For the text-containing cell, return its midpoint in (X, Y) coordinate format. 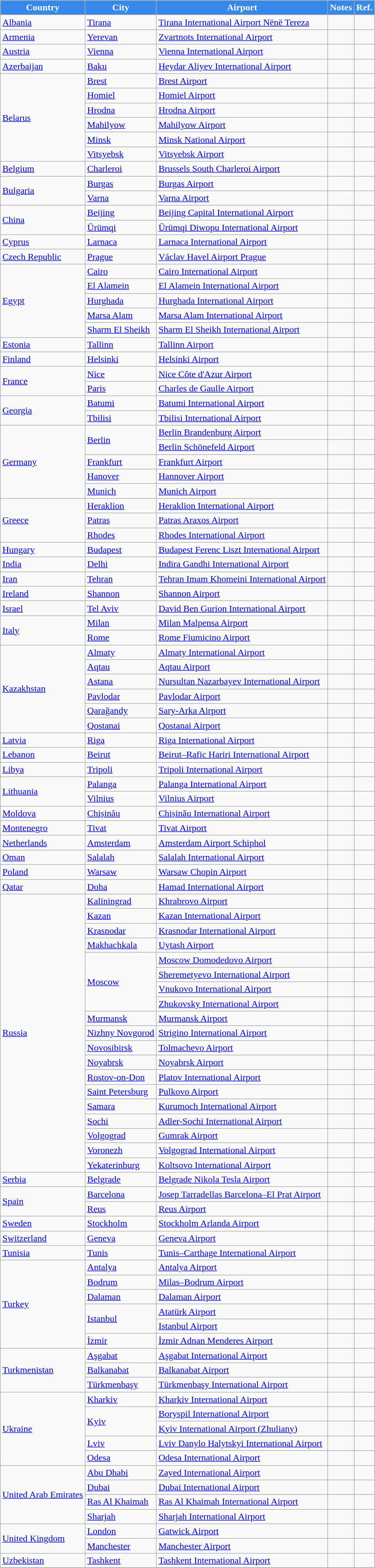
Moscow (121, 982)
Tehran (121, 579)
Palanga (121, 784)
Kazan (121, 916)
Beijing (121, 213)
Almaty International Airport (242, 652)
Zhukovsky International Airport (242, 1004)
Armenia (43, 37)
Kurumoch International Airport (242, 1106)
Estonia (43, 344)
Saint Petersburg (121, 1092)
Hrodna (121, 110)
Novosibirsk (121, 1048)
Frankfurt Airport (242, 462)
Hrodna Airport (242, 110)
Rhodes International Airport (242, 535)
Charles de Gaulle Airport (242, 388)
Odesa International Airport (242, 1458)
Minsk National Airport (242, 139)
Dubai International Airport (242, 1487)
Minsk (121, 139)
Homiel (121, 95)
Belarus (43, 117)
Riga International Airport (242, 740)
Vitsyebsk Airport (242, 154)
Sweden (43, 1224)
Noyabrsk (121, 1062)
Brussels South Charleroi Airport (242, 169)
Amsterdam (121, 843)
Marsa Alam (121, 315)
Lviv Danylo Halytskyi International Airport (242, 1443)
Tunis–Carthage International Airport (242, 1253)
Tivat (121, 828)
City (121, 8)
Stockholm (121, 1224)
Marsa Alam International Airport (242, 315)
Beijing Capital International Airport (242, 213)
Helsinki Airport (242, 359)
Zvartnots International Airport (242, 37)
Antalya Airport (242, 1267)
London (121, 1531)
Kazakhstan (43, 689)
India (43, 564)
Sheremetyevo International Airport (242, 975)
Rome (121, 637)
Hurghada International Airport (242, 301)
United Kingdom (43, 1538)
Türkmenbaşy International Airport (242, 1385)
Uytash Airport (242, 945)
Manchester Airport (242, 1546)
Vienna (121, 52)
Hanover (121, 476)
İzmir Adnan Menderes Airport (242, 1341)
Odesa (121, 1458)
Nursultan Nazarbayev International Airport (242, 682)
El Alamein (121, 286)
Sochi (121, 1121)
Tallinn Airport (242, 344)
Munich Airport (242, 491)
Stockholm Arlanda Airport (242, 1224)
Burgas (121, 184)
Brest (121, 81)
Budapest (121, 550)
Nice Côte d'Azur Airport (242, 374)
Chișinău (121, 813)
Tbilisi International Airport (242, 418)
Egypt (43, 301)
Koltsovo International Airport (242, 1165)
Dubai (121, 1487)
Sharm El Sheikh (121, 330)
Larnaca (121, 242)
Varna (121, 198)
Tbilisi (121, 418)
Geneva (121, 1238)
Greece (43, 520)
Tehran Imam Khomeini International Airport (242, 579)
Lebanon (43, 755)
Doha (121, 886)
Georgia (43, 410)
Uzbekistan (43, 1560)
Warsaw Chopin Airport (242, 872)
Heraklion International Airport (242, 506)
Strigino International Airport (242, 1033)
Hamad International Airport (242, 886)
Russia (43, 1033)
Tunis (121, 1253)
Noyabrsk Airport (242, 1062)
Paris (121, 388)
Budapest Ferenc Liszt International Airport (242, 550)
Berlin Brandenburg Airport (242, 433)
Munich (121, 491)
Barcelona (121, 1194)
Belgrade Nikola Tesla Airport (242, 1180)
Homiel Airport (242, 95)
Salalah (121, 857)
Prague (121, 257)
China (43, 220)
Samara (121, 1106)
Lithuania (43, 791)
Beirut–Rafic Hariri International Airport (242, 755)
Tashkent (121, 1560)
Azerbaijan (43, 66)
Belgrade (121, 1180)
Patras Araxos Airport (242, 520)
Ürümqi Diwopu International Airport (242, 227)
Sary-Arka Airport (242, 711)
Poland (43, 872)
Qostanai Airport (242, 725)
Aşgabat International Airport (242, 1355)
Chișinău International Airport (242, 813)
Kazan International Airport (242, 916)
Airport (242, 8)
Iran (43, 579)
Amsterdam Airport Schiphol (242, 843)
Qostanai (121, 725)
Kyiv (121, 1421)
United Arab Emirates (43, 1494)
Tripoli (121, 769)
Kaliningrad (121, 901)
Riga (121, 740)
Turkey (43, 1304)
Beirut (121, 755)
Nizhny Novgorod (121, 1033)
Murmansk Airport (242, 1018)
Ref. (364, 8)
Ürümqi (121, 227)
Warsaw (121, 872)
Delhi (121, 564)
Pulkovo Airport (242, 1092)
Václav Havel Airport Prague (242, 257)
Krasnodar (121, 931)
Moldova (43, 813)
Italy (43, 630)
Hannover Airport (242, 476)
Berlin (121, 440)
Switzerland (43, 1238)
Tolmachevo Airport (242, 1048)
Istanbul (121, 1319)
Sharm El Sheikh International Airport (242, 330)
Brest Airport (242, 81)
Antalya (121, 1267)
Vilnius Airport (242, 799)
Charleroi (121, 169)
Moscow Domodedovo Airport (242, 960)
Larnaca International Airport (242, 242)
Kharkiv (121, 1399)
Frankfurt (121, 462)
Almaty (121, 652)
Albania (43, 22)
Bodrum (121, 1282)
Khrabrovo Airport (242, 901)
Lviv (121, 1443)
Dalaman (121, 1297)
Pavlodar (121, 696)
Cyprus (43, 242)
Milas–Bodrum Airport (242, 1282)
Palanga International Airport (242, 784)
Milan (121, 623)
Zayed International Airport (242, 1473)
Batumi International Airport (242, 403)
Dalaman Airport (242, 1297)
Tashkent International Airport (242, 1560)
Platov International Airport (242, 1077)
Bulgaria (43, 191)
Qarağandy (121, 711)
Sharjah International Airport (242, 1516)
Country (43, 8)
Varna Airport (242, 198)
France (43, 381)
Austria (43, 52)
Patras (121, 520)
Shannon Airport (242, 593)
Notes (341, 8)
Reus (121, 1209)
Pavlodar Airport (242, 696)
Ireland (43, 593)
Baku (121, 66)
Yekaterinburg (121, 1165)
Balkanabat (121, 1370)
Krasnodar International Airport (242, 931)
Abu Dhabi (121, 1473)
Netherlands (43, 843)
Tunisia (43, 1253)
Manchester (121, 1546)
Rhodes (121, 535)
Cairo (121, 271)
El Alamein International Airport (242, 286)
Reus Airport (242, 1209)
Heraklion (121, 506)
İzmir (121, 1341)
Aqtau Airport (242, 667)
Qatar (43, 886)
Mahilyow (121, 125)
Tirana (121, 22)
Milan Malpensa Airport (242, 623)
Finland (43, 359)
Tripoli International Airport (242, 769)
Kharkiv International Airport (242, 1399)
Salalah International Airport (242, 857)
Rostov-on-Don (121, 1077)
Vienna International Airport (242, 52)
Montenegro (43, 828)
Istanbul Airport (242, 1326)
Ras Al Khaimah International Airport (242, 1502)
Yerevan (121, 37)
Makhachkala (121, 945)
Mahilyow Airport (242, 125)
Vnukovo International Airport (242, 989)
Volgograd (121, 1136)
Aşgabat (121, 1355)
Voronezh (121, 1150)
Kyiv International Airport (Zhuliany) (242, 1429)
Tallinn (121, 344)
Germany (43, 462)
Vitsyebsk (121, 154)
Balkanabat Airport (242, 1370)
Geneva Airport (242, 1238)
David Ben Gurion International Airport (242, 608)
Berlin Schönefeld Airport (242, 447)
Heydar Aliyev International Airport (242, 66)
Hurghada (121, 301)
Israel (43, 608)
Shannon (121, 593)
Aqtau (121, 667)
Serbia (43, 1180)
Gumrak Airport (242, 1136)
Rome Fiumicino Airport (242, 637)
Boryspil International Airport (242, 1414)
Tivat Airport (242, 828)
Helsinki (121, 359)
Batumi (121, 403)
Cairo International Airport (242, 271)
Belgium (43, 169)
Murmansk (121, 1018)
Vilnius (121, 799)
Nice (121, 374)
Türkmenbaşy (121, 1385)
Burgas Airport (242, 184)
Volgograd International Airport (242, 1150)
Ukraine (43, 1429)
Czech Republic (43, 257)
Oman (43, 857)
Turkmenistan (43, 1370)
Sharjah (121, 1516)
Tirana International Airport Nënë Tereza (242, 22)
Libya (43, 769)
Atatürk Airport (242, 1311)
Spain (43, 1202)
Indira Gandhi International Airport (242, 564)
Adler-Sochi International Airport (242, 1121)
Ras Al Khaimah (121, 1502)
Latvia (43, 740)
Tel Aviv (121, 608)
Gatwick Airport (242, 1531)
Astana (121, 682)
Josep Tarradellas Barcelona–El Prat Airport (242, 1194)
Hungary (43, 550)
